Capture the cell that displays the provided text and extract its [X, Y] central coordinate. 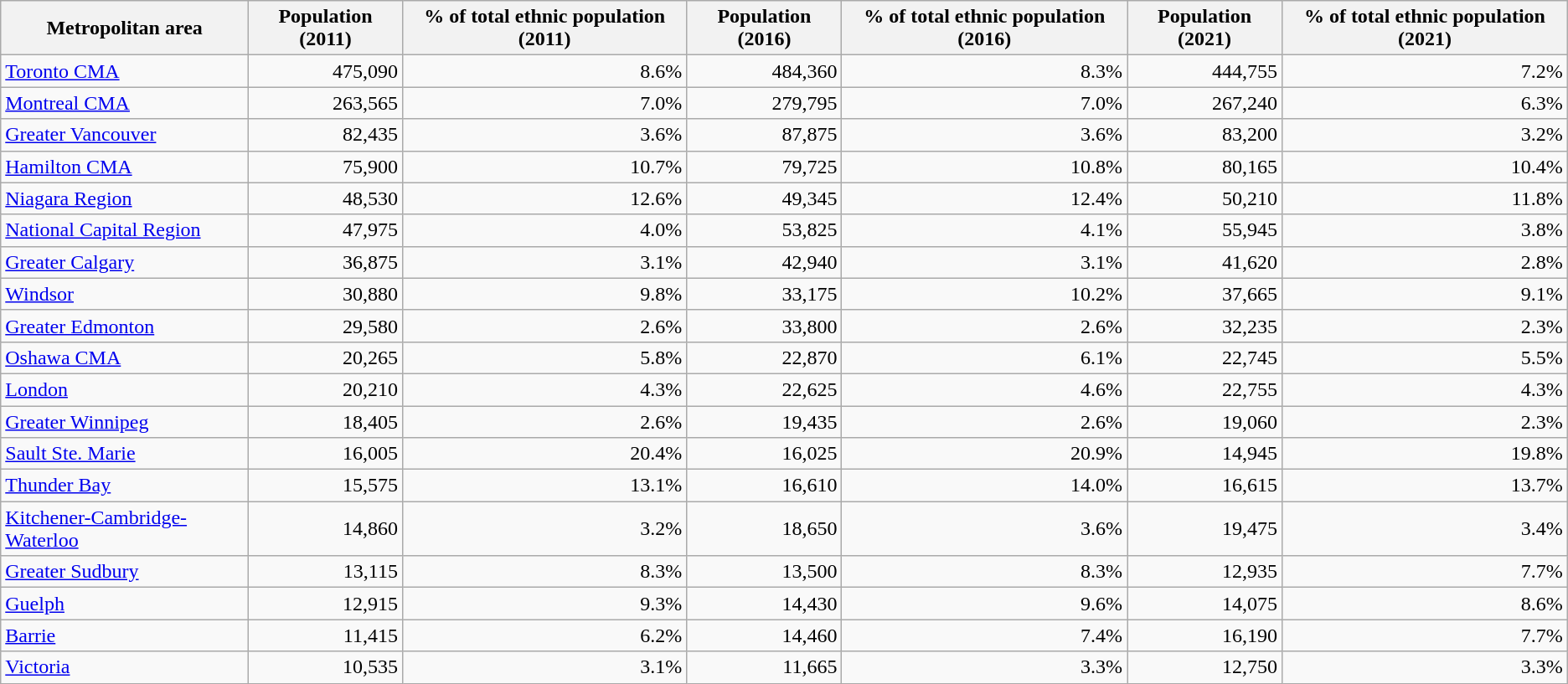
79,725 [764, 167]
22,745 [1204, 357]
50,210 [1204, 198]
15,575 [326, 486]
12.4% [985, 198]
6.2% [544, 635]
14,860 [326, 529]
3.4% [1426, 529]
Greater Sudbury [125, 572]
20.9% [985, 454]
279,795 [764, 103]
18,405 [326, 421]
475,090 [326, 71]
Thunder Bay [125, 486]
14,075 [1204, 604]
9.8% [544, 294]
83,200 [1204, 135]
10.8% [985, 167]
National Capital Region [125, 230]
42,940 [764, 262]
Metropolitan area [125, 28]
22,755 [1204, 389]
13.7% [1426, 486]
12.6% [544, 198]
Greater Edmonton [125, 326]
11,665 [764, 667]
11,415 [326, 635]
4.0% [544, 230]
Toronto CMA [125, 71]
41,620 [1204, 262]
19,475 [1204, 529]
Oshawa CMA [125, 357]
16,190 [1204, 635]
12,750 [1204, 667]
14,430 [764, 604]
16,610 [764, 486]
20.4% [544, 454]
20,210 [326, 389]
263,565 [326, 103]
Guelph [125, 604]
5.5% [1426, 357]
3.8% [1426, 230]
10.2% [985, 294]
4.1% [985, 230]
444,755 [1204, 71]
36,875 [326, 262]
Hamilton CMA [125, 167]
33,175 [764, 294]
267,240 [1204, 103]
Greater Winnipeg [125, 421]
22,870 [764, 357]
Population (2011) [326, 28]
48,530 [326, 198]
484,360 [764, 71]
6.3% [1426, 103]
20,265 [326, 357]
14,460 [764, 635]
4.6% [985, 389]
% of total ethnic population (2021) [1426, 28]
9.3% [544, 604]
18,650 [764, 529]
10.4% [1426, 167]
22,625 [764, 389]
Population (2016) [764, 28]
13,115 [326, 572]
29,580 [326, 326]
Victoria [125, 667]
53,825 [764, 230]
87,875 [764, 135]
9.6% [985, 604]
Greater Vancouver [125, 135]
Windsor [125, 294]
6.1% [985, 357]
14,945 [1204, 454]
19,435 [764, 421]
7.4% [985, 635]
55,945 [1204, 230]
16,615 [1204, 486]
13,500 [764, 572]
% of total ethnic population (2011) [544, 28]
16,025 [764, 454]
16,005 [326, 454]
37,665 [1204, 294]
Barrie [125, 635]
49,345 [764, 198]
13.1% [544, 486]
Kitchener-Cambridge-Waterloo [125, 529]
% of total ethnic population (2016) [985, 28]
Sault Ste. Marie [125, 454]
30,880 [326, 294]
Montreal CMA [125, 103]
12,915 [326, 604]
Greater Calgary [125, 262]
19.8% [1426, 454]
2.8% [1426, 262]
33,800 [764, 326]
14.0% [985, 486]
32,235 [1204, 326]
London [125, 389]
7.2% [1426, 71]
80,165 [1204, 167]
Population (2021) [1204, 28]
Niagara Region [125, 198]
19,060 [1204, 421]
47,975 [326, 230]
12,935 [1204, 572]
75,900 [326, 167]
11.8% [1426, 198]
10,535 [326, 667]
82,435 [326, 135]
5.8% [544, 357]
10.7% [544, 167]
9.1% [1426, 294]
